Search for the cell housing the specified text and yield its (x, y) center coordinate. 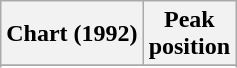
Chart (1992) (72, 34)
Peakposition (189, 34)
